For the text-containing cell, return its midpoint in (X, Y) coordinate format. 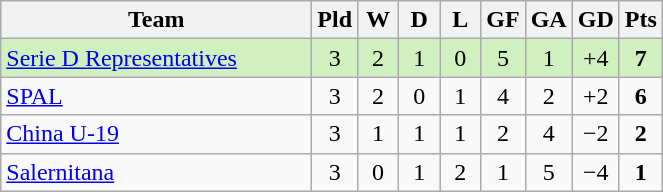
6 (640, 96)
W (378, 20)
−4 (596, 172)
Salernitana (156, 172)
Pld (335, 20)
GD (596, 20)
China U-19 (156, 134)
Pts (640, 20)
7 (640, 58)
SPAL (156, 96)
D (420, 20)
L (460, 20)
−2 (596, 134)
GF (503, 20)
+2 (596, 96)
+4 (596, 58)
GA (548, 20)
Team (156, 20)
Serie D Representatives (156, 58)
